Return the (x, y) coordinate for the center point of the cell that contains the specified text.  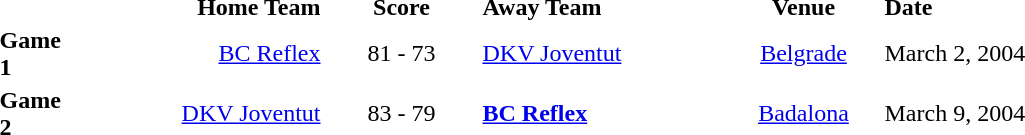
81 - 73 (402, 54)
BC Reflex (200, 54)
Belgrade (804, 54)
DKV Joventut (602, 54)
